Output the (x, y) coordinate of the center of the cell containing the given text.  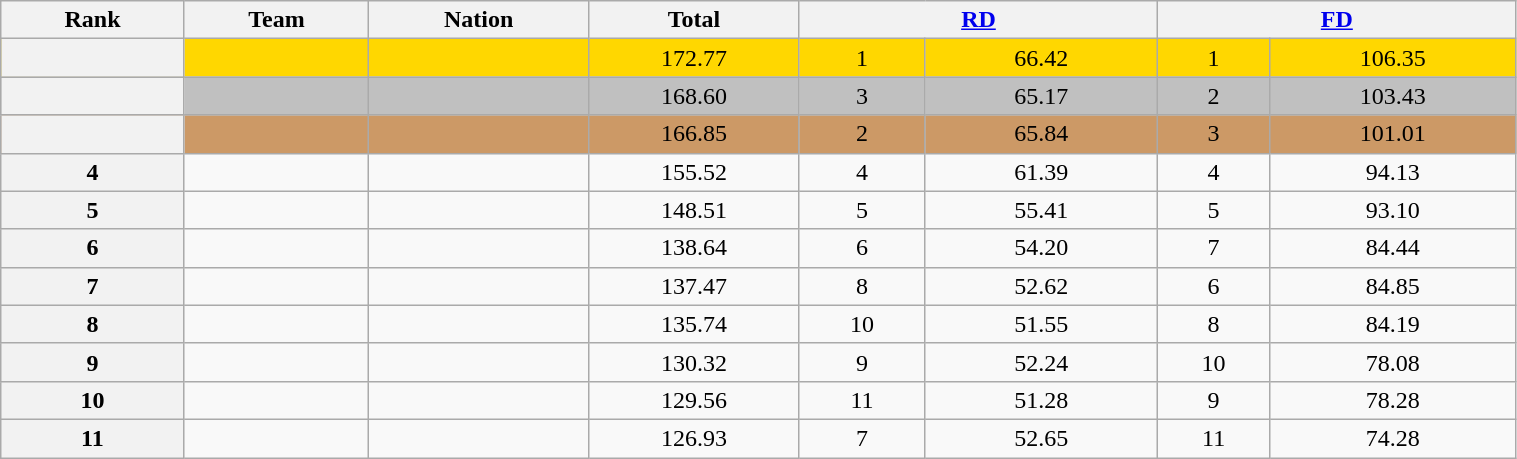
66.42 (1042, 58)
166.85 (694, 134)
61.39 (1042, 172)
RD (978, 20)
129.56 (694, 400)
84.19 (1393, 324)
78.08 (1393, 362)
78.28 (1393, 400)
FD (1337, 20)
172.77 (694, 58)
106.35 (1393, 58)
Team (276, 20)
55.41 (1042, 210)
84.85 (1393, 286)
84.44 (1393, 248)
65.17 (1042, 96)
52.62 (1042, 286)
101.01 (1393, 134)
52.24 (1042, 362)
148.51 (694, 210)
138.64 (694, 248)
94.13 (1393, 172)
51.28 (1042, 400)
74.28 (1393, 438)
130.32 (694, 362)
54.20 (1042, 248)
93.10 (1393, 210)
65.84 (1042, 134)
Rank (92, 20)
137.47 (694, 286)
Nation (479, 20)
51.55 (1042, 324)
135.74 (694, 324)
52.65 (1042, 438)
Total (694, 20)
126.93 (694, 438)
103.43 (1393, 96)
168.60 (694, 96)
155.52 (694, 172)
